Find where the given text appears and provide that cell's center as [X, Y] coordinate. 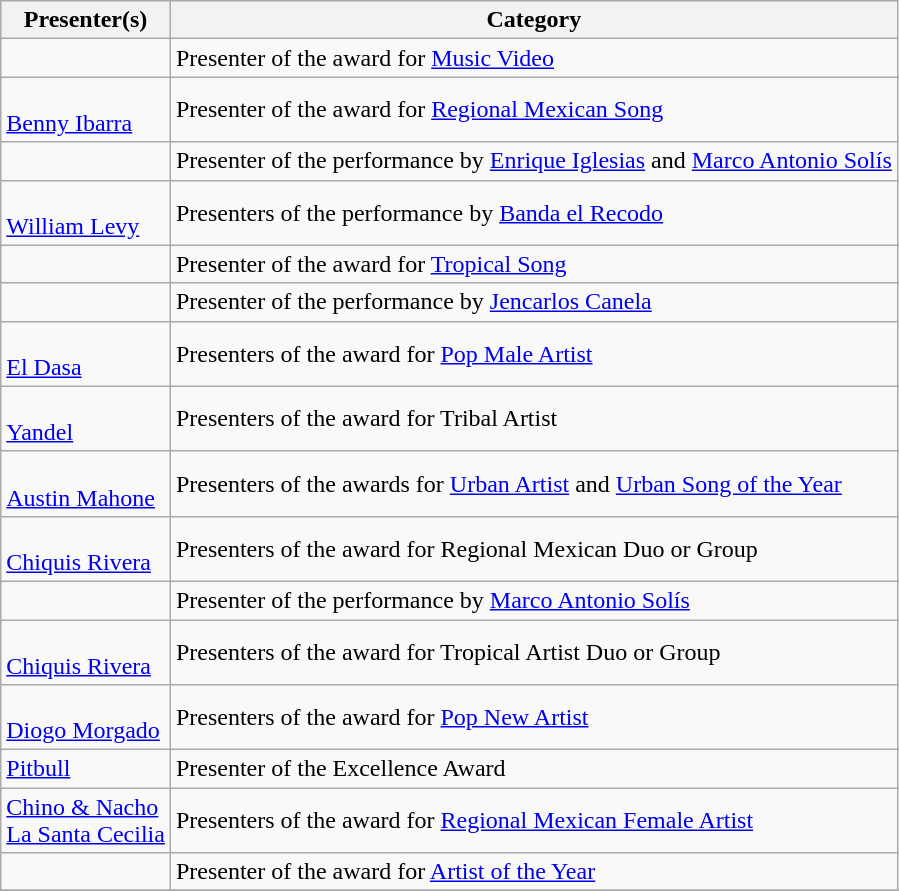
Austin Mahone [86, 484]
Yandel [86, 418]
Pitbull [86, 769]
Benny Ibarra [86, 110]
Presenter of the award for Regional Mexican Song [534, 110]
Presenter of the award for Artist of the Year [534, 872]
Chino & NachoLa Santa Cecilia [86, 820]
Presenters of the award for Pop New Artist [534, 718]
Presenter of the performance by Jencarlos Canela [534, 302]
Category [534, 20]
Presenters of the award for Tropical Artist Duo or Group [534, 652]
Presenters of the award for Regional Mexican Duo or Group [534, 548]
Presenter of the Excellence Award [534, 769]
Presenter(s) [86, 20]
Presenters of the award for Regional Mexican Female Artist [534, 820]
Presenters of the awards for Urban Artist and Urban Song of the Year [534, 484]
William Levy [86, 212]
Presenter of the performance by Enrique Iglesias and Marco Antonio Solís [534, 161]
Presenters of the award for Pop Male Artist [534, 354]
Presenters of the award for Tribal Artist [534, 418]
Presenter of the performance by Marco Antonio Solís [534, 600]
Presenter of the award for Tropical Song [534, 264]
Diogo Morgado [86, 718]
Presenters of the performance by Banda el Recodo [534, 212]
El Dasa [86, 354]
Presenter of the award for Music Video [534, 58]
